Find where the given text appears and provide that cell's center as (X, Y) coordinate. 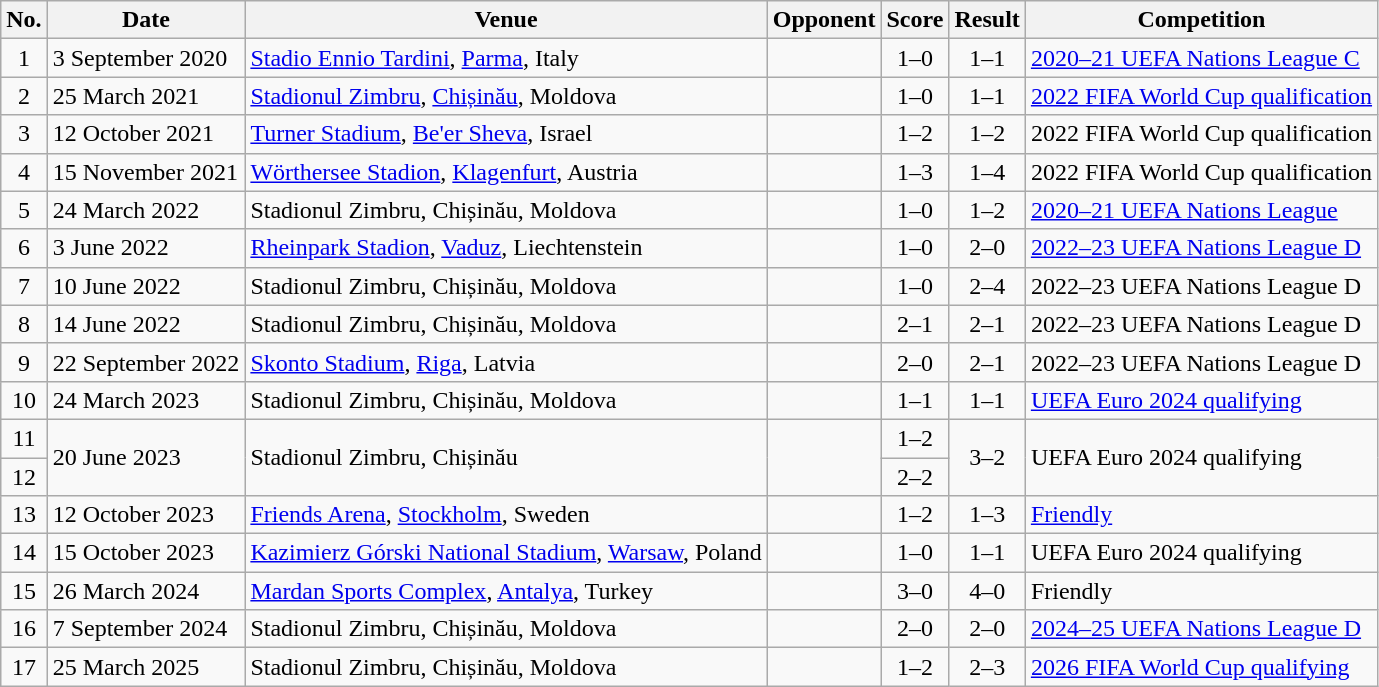
Opponent (824, 20)
Venue (506, 20)
Mardan Sports Complex, Antalya, Turkey (506, 591)
4 (24, 172)
11 (24, 438)
12 (24, 477)
15 (24, 591)
Score (915, 20)
16 (24, 629)
10 (24, 400)
17 (24, 667)
2–3 (987, 667)
2024–25 UEFA Nations League D (1201, 629)
3 (24, 134)
2 (24, 96)
24 March 2022 (146, 210)
1–4 (987, 172)
7 (24, 286)
3–0 (915, 591)
10 June 2022 (146, 286)
13 (24, 515)
12 October 2023 (146, 515)
Result (987, 20)
26 March 2024 (146, 591)
Turner Stadium, Be'er Sheva, Israel (506, 134)
2020–21 UEFA Nations League C (1201, 58)
14 June 2022 (146, 324)
3–2 (987, 457)
3 September 2020 (146, 58)
6 (24, 248)
15 October 2023 (146, 553)
2020–21 UEFA Nations League (1201, 210)
14 (24, 553)
3 June 2022 (146, 248)
4–0 (987, 591)
25 March 2025 (146, 667)
25 March 2021 (146, 96)
9 (24, 362)
No. (24, 20)
2–4 (987, 286)
Stadio Ennio Tardini, Parma, Italy (506, 58)
Date (146, 20)
2–2 (915, 477)
8 (24, 324)
2026 FIFA World Cup qualifying (1201, 667)
7 September 2024 (146, 629)
12 October 2021 (146, 134)
Skonto Stadium, Riga, Latvia (506, 362)
20 June 2023 (146, 457)
Friends Arena, Stockholm, Sweden (506, 515)
15 November 2021 (146, 172)
24 March 2023 (146, 400)
Wörthersee Stadion, Klagenfurt, Austria (506, 172)
Stadionul Zimbru, Chișinău (506, 457)
22 September 2022 (146, 362)
Kazimierz Górski National Stadium, Warsaw, Poland (506, 553)
Rheinpark Stadion, Vaduz, Liechtenstein (506, 248)
Competition (1201, 20)
1 (24, 58)
5 (24, 210)
